Provide the (X, Y) coordinate of the cell's center where the given text is located.  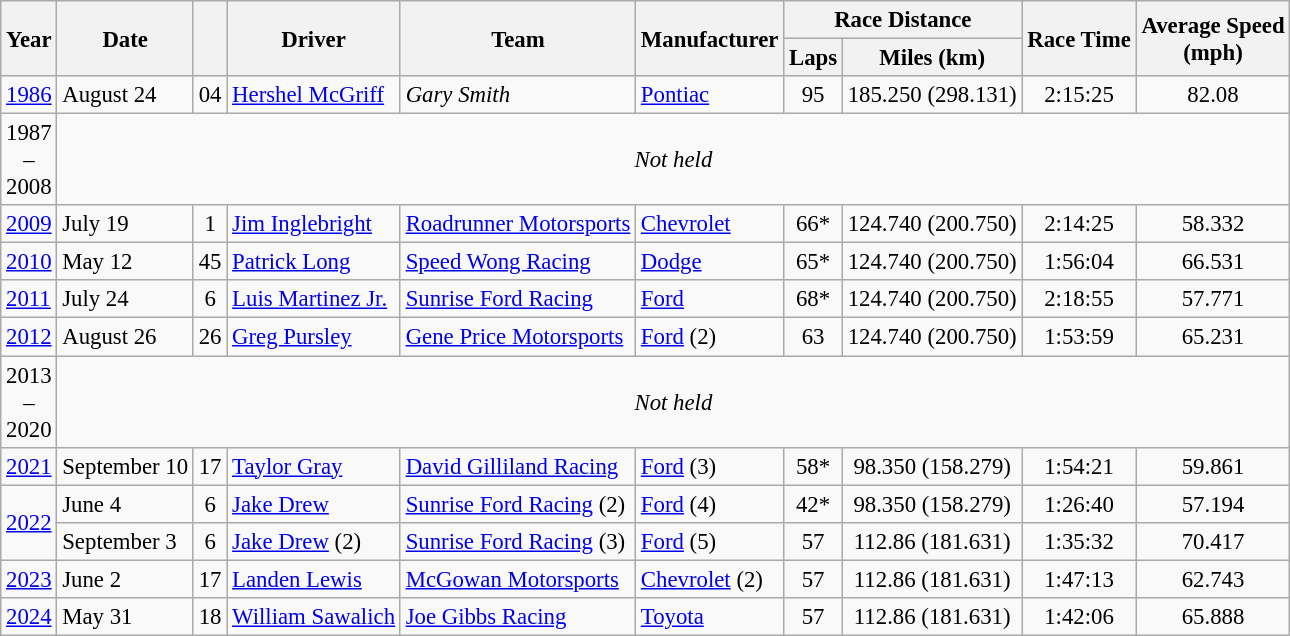
Average Speed(mph) (1213, 38)
1 (210, 224)
Taylor Gray (314, 466)
Team (518, 38)
58.332 (1213, 224)
1:53:59 (1079, 337)
Toyota (710, 617)
June 4 (125, 504)
Jake Drew (2) (314, 541)
Sunrise Ford Racing (3) (518, 541)
62.743 (1213, 579)
Manufacturer (710, 38)
95 (814, 95)
2009 (29, 224)
1986 (29, 95)
57.771 (1213, 299)
185.250 (298.131) (932, 95)
1:56:04 (1079, 262)
August 24 (125, 95)
2:15:25 (1079, 95)
Ford (2) (710, 337)
Gene Price Motorsports (518, 337)
45 (210, 262)
04 (210, 95)
2:14:25 (1079, 224)
58* (814, 466)
Jake Drew (314, 504)
70.417 (1213, 541)
1:54:21 (1079, 466)
2013–2020 (29, 402)
2021 (29, 466)
Pontiac (710, 95)
1:47:13 (1079, 579)
William Sawalich (314, 617)
Speed Wong Racing (518, 262)
2:18:55 (1079, 299)
2024 (29, 617)
May 31 (125, 617)
Miles (km) (932, 58)
65* (814, 262)
2022 (29, 522)
82.08 (1213, 95)
Ford (5) (710, 541)
Chevrolet (2) (710, 579)
2011 (29, 299)
Year (29, 38)
Date (125, 38)
Race Time (1079, 38)
1:35:32 (1079, 541)
July 24 (125, 299)
David Gilliland Racing (518, 466)
July 19 (125, 224)
57.194 (1213, 504)
Ford (4) (710, 504)
66* (814, 224)
Dodge (710, 262)
Landen Lewis (314, 579)
Sunrise Ford Racing (518, 299)
2012 (29, 337)
September 10 (125, 466)
Sunrise Ford Racing (2) (518, 504)
Joe Gibbs Racing (518, 617)
63 (814, 337)
Hershel McGriff (314, 95)
Laps (814, 58)
65.888 (1213, 617)
McGowan Motorsports (518, 579)
Ford (710, 299)
66.531 (1213, 262)
August 26 (125, 337)
September 3 (125, 541)
26 (210, 337)
42* (814, 504)
59.861 (1213, 466)
1987–2008 (29, 160)
Ford (3) (710, 466)
May 12 (125, 262)
68* (814, 299)
Patrick Long (314, 262)
Jim Inglebright (314, 224)
2023 (29, 579)
Luis Martinez Jr. (314, 299)
Race Distance (903, 20)
Greg Pursley (314, 337)
18 (210, 617)
65.231 (1213, 337)
1:26:40 (1079, 504)
2010 (29, 262)
1:42:06 (1079, 617)
Roadrunner Motorsports (518, 224)
June 2 (125, 579)
Driver (314, 38)
Chevrolet (710, 224)
Gary Smith (518, 95)
